Capture the cell that displays the provided text and extract its [x, y] central coordinate. 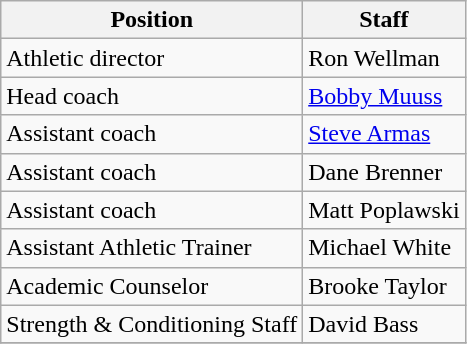
Steve Armas [384, 134]
Bobby Muuss [384, 96]
Head coach [152, 96]
Matt Poplawski [384, 210]
Academic Counselor [152, 286]
Strength & Conditioning Staff [152, 324]
David Bass [384, 324]
Staff [384, 20]
Ron Wellman [384, 58]
Assistant Athletic Trainer [152, 248]
Dane Brenner [384, 172]
Position [152, 20]
Athletic director [152, 58]
Michael White [384, 248]
Brooke Taylor [384, 286]
